Capture the cell that displays the provided text and extract its (x, y) central coordinate. 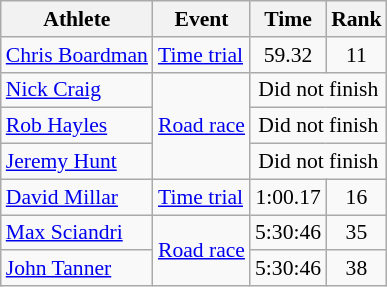
Athlete (77, 19)
35 (356, 233)
Time (288, 19)
Max Sciandri (77, 233)
David Millar (77, 197)
59.32 (288, 55)
38 (356, 269)
Jeremy Hunt (77, 162)
1:00.17 (288, 197)
Chris Boardman (77, 55)
11 (356, 55)
John Tanner (77, 269)
Rank (356, 19)
Nick Craig (77, 90)
16 (356, 197)
Event (202, 19)
Rob Hayles (77, 126)
